Detect which cell encompasses the target text, then output its (X, Y) center coordinate. 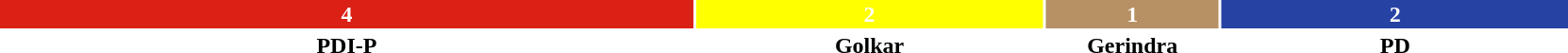
1 (1132, 14)
4 (347, 14)
